Search for the cell housing the specified text and yield its [x, y] center coordinate. 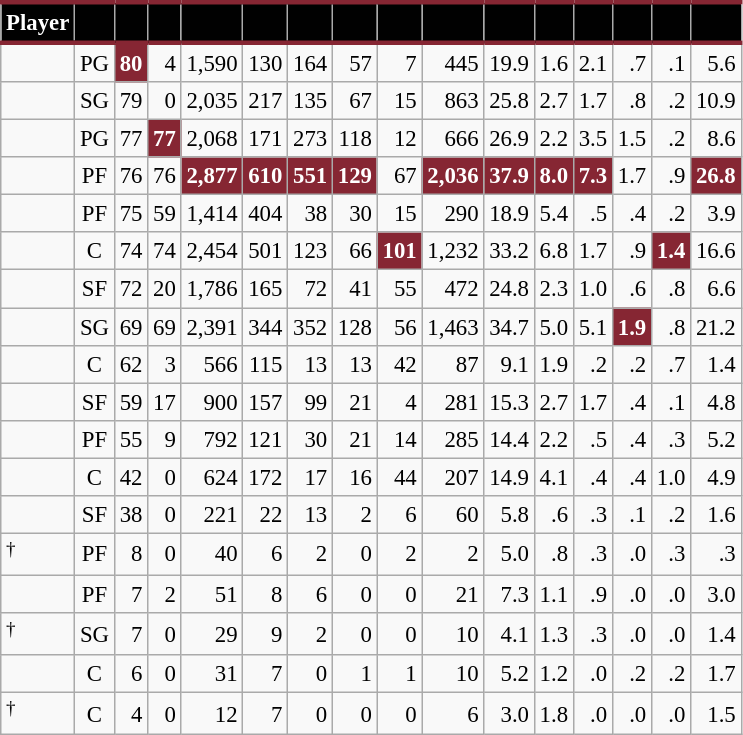
1.8 [554, 714]
21.2 [716, 327]
290 [453, 214]
273 [310, 139]
62 [130, 364]
26.8 [716, 176]
6.8 [554, 251]
863 [453, 101]
157 [266, 402]
5.8 [509, 515]
2,035 [212, 101]
281 [453, 402]
1,590 [212, 62]
1,463 [453, 327]
8.6 [716, 139]
164 [310, 62]
2,068 [212, 139]
57 [354, 62]
610 [266, 176]
40 [212, 554]
14.4 [509, 439]
285 [453, 439]
4.9 [716, 477]
3.5 [592, 139]
20 [164, 289]
172 [266, 477]
123 [310, 251]
29 [212, 634]
217 [266, 101]
1,786 [212, 289]
135 [310, 101]
75 [130, 214]
165 [266, 289]
16.6 [716, 251]
44 [400, 477]
22 [266, 515]
666 [453, 139]
2,454 [212, 251]
10.9 [716, 101]
118 [354, 139]
87 [453, 364]
51 [212, 594]
207 [453, 477]
1,232 [453, 251]
472 [453, 289]
5.4 [554, 214]
60 [453, 515]
115 [266, 364]
171 [266, 139]
792 [212, 439]
79 [130, 101]
1.1 [554, 594]
352 [310, 327]
2.3 [554, 289]
8.0 [554, 176]
34.7 [509, 327]
344 [266, 327]
26.9 [509, 139]
1,414 [212, 214]
16 [354, 477]
445 [453, 62]
14 [400, 439]
80 [130, 62]
1.3 [554, 634]
221 [212, 515]
3.9 [716, 214]
1.2 [554, 674]
101 [400, 251]
6.6 [716, 289]
15.3 [509, 402]
2,391 [212, 327]
2,036 [453, 176]
900 [212, 402]
551 [310, 176]
66 [354, 251]
404 [266, 214]
33.2 [509, 251]
128 [354, 327]
5.1 [592, 327]
31 [212, 674]
624 [212, 477]
25.8 [509, 101]
Player [38, 22]
9.1 [509, 364]
121 [266, 439]
5.6 [716, 62]
566 [212, 364]
18.9 [509, 214]
41 [354, 289]
56 [400, 327]
19.9 [509, 62]
4.8 [716, 402]
129 [354, 176]
14.9 [509, 477]
130 [266, 62]
37.9 [509, 176]
2.1 [592, 62]
501 [266, 251]
3 [164, 364]
24.8 [509, 289]
2,877 [212, 176]
99 [310, 402]
